For the text-containing cell, return its midpoint in (x, y) coordinate format. 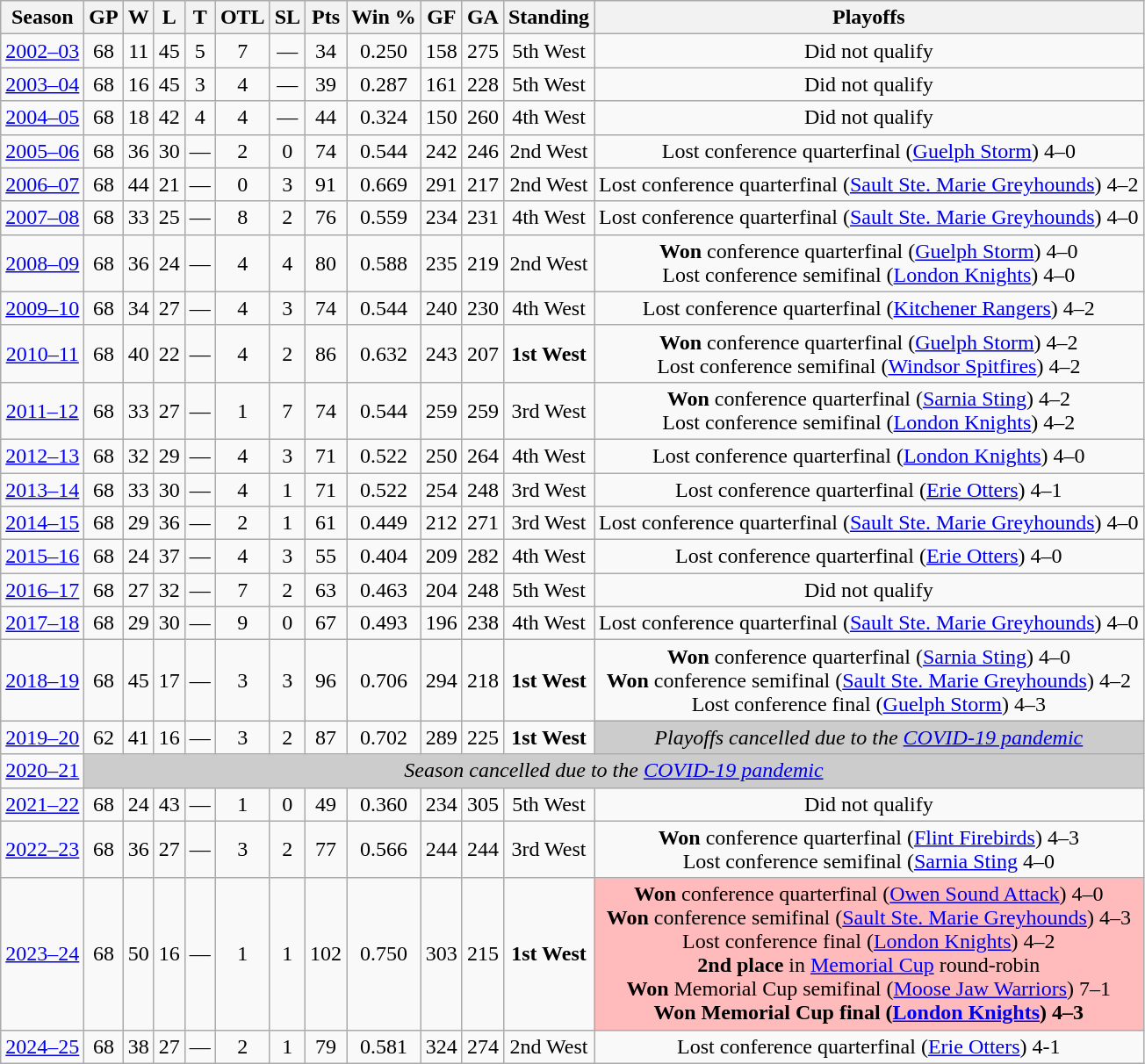
0.702 (385, 737)
GP (104, 18)
Lost conference quarterfinal (Erie Otters) 4–1 (869, 489)
0.250 (385, 51)
2011–12 (42, 411)
235 (441, 263)
91 (327, 184)
2013–14 (42, 489)
196 (441, 623)
260 (483, 118)
240 (441, 308)
Lost conference quarterfinal (Erie Otters) 4–0 (869, 557)
282 (483, 557)
0.360 (385, 804)
2024–25 (42, 1046)
Playoffs cancelled due to the COVID-19 pandemic (869, 737)
Won conference quarterfinal (Sarnia Sting) 4–2 Lost conference semifinal (London Knights) 4–2 (869, 411)
OTL (242, 18)
76 (327, 218)
67 (327, 623)
2018–19 (42, 680)
21 (169, 184)
87 (327, 737)
GA (483, 18)
161 (441, 84)
43 (169, 804)
42 (169, 118)
9 (242, 623)
Won conference quarterfinal (Sarnia Sting) 4–0 Won conference semifinal (Sault Ste. Marie Greyhounds) 4–2 Lost conference final (Guelph Storm) 4–3 (869, 680)
291 (441, 184)
230 (483, 308)
96 (327, 680)
228 (483, 84)
246 (483, 151)
2007–08 (42, 218)
62 (104, 737)
Lost conference quarterfinal (Guelph Storm) 4–0 (869, 151)
Playoffs (869, 18)
Won conference quarterfinal (Guelph Storm) 4–0 Lost conference semifinal (London Knights) 4–0 (869, 263)
294 (441, 680)
2010–11 (42, 353)
17 (169, 680)
215 (483, 953)
22 (169, 353)
2017–18 (42, 623)
2020–21 (42, 771)
2021–22 (42, 804)
243 (441, 353)
102 (327, 953)
Season (42, 18)
Lost conference quarterfinal (Sault Ste. Marie Greyhounds) 4–2 (869, 184)
225 (483, 737)
204 (441, 590)
303 (441, 953)
0.588 (385, 263)
63 (327, 590)
212 (441, 523)
79 (327, 1046)
275 (483, 51)
39 (327, 84)
2006–07 (42, 184)
271 (483, 523)
2022–23 (42, 850)
242 (441, 151)
150 (441, 118)
86 (327, 353)
49 (327, 804)
2012–13 (42, 456)
Season cancelled due to the COVID-19 pandemic (614, 771)
38 (139, 1046)
217 (483, 184)
2016–17 (42, 590)
238 (483, 623)
0.632 (385, 353)
Won conference quarterfinal (Guelph Storm) 4–2 Lost conference semifinal (Windsor Spitfires) 4–2 (869, 353)
0.566 (385, 850)
2002–03 (42, 51)
158 (441, 51)
0.581 (385, 1046)
219 (483, 263)
0.463 (385, 590)
2015–16 (42, 557)
0.750 (385, 953)
Lost conference quarterfinal (Kitchener Rangers) 4–2 (869, 308)
L (169, 18)
207 (483, 353)
Lost conference quarterfinal (London Knights) 4–0 (869, 456)
250 (441, 456)
80 (327, 263)
Lost conference quarterfinal (Erie Otters) 4-1 (869, 1046)
W (139, 18)
289 (441, 737)
41 (139, 737)
231 (483, 218)
GF (441, 18)
324 (441, 1046)
5 (200, 51)
T (200, 18)
Won conference quarterfinal (Flint Firebirds) 4–3 Lost conference semifinal (Sarnia Sting 4–0 (869, 850)
0.404 (385, 557)
0.493 (385, 623)
0.706 (385, 680)
77 (327, 850)
Standing (548, 18)
0.324 (385, 118)
61 (327, 523)
Pts (327, 18)
2023–24 (42, 953)
0.449 (385, 523)
2004–05 (42, 118)
0.287 (385, 84)
274 (483, 1046)
Win % (385, 18)
2005–06 (42, 151)
25 (169, 218)
2009–10 (42, 308)
40 (139, 353)
0.559 (385, 218)
209 (441, 557)
2008–09 (42, 263)
2014–15 (42, 523)
254 (441, 489)
55 (327, 557)
305 (483, 804)
0.669 (385, 184)
2019–20 (42, 737)
218 (483, 680)
37 (169, 557)
8 (242, 218)
11 (139, 51)
50 (139, 953)
18 (139, 118)
SL (287, 18)
264 (483, 456)
2003–04 (42, 84)
